Locate the cell with the specified text and output its (X, Y) center coordinate. 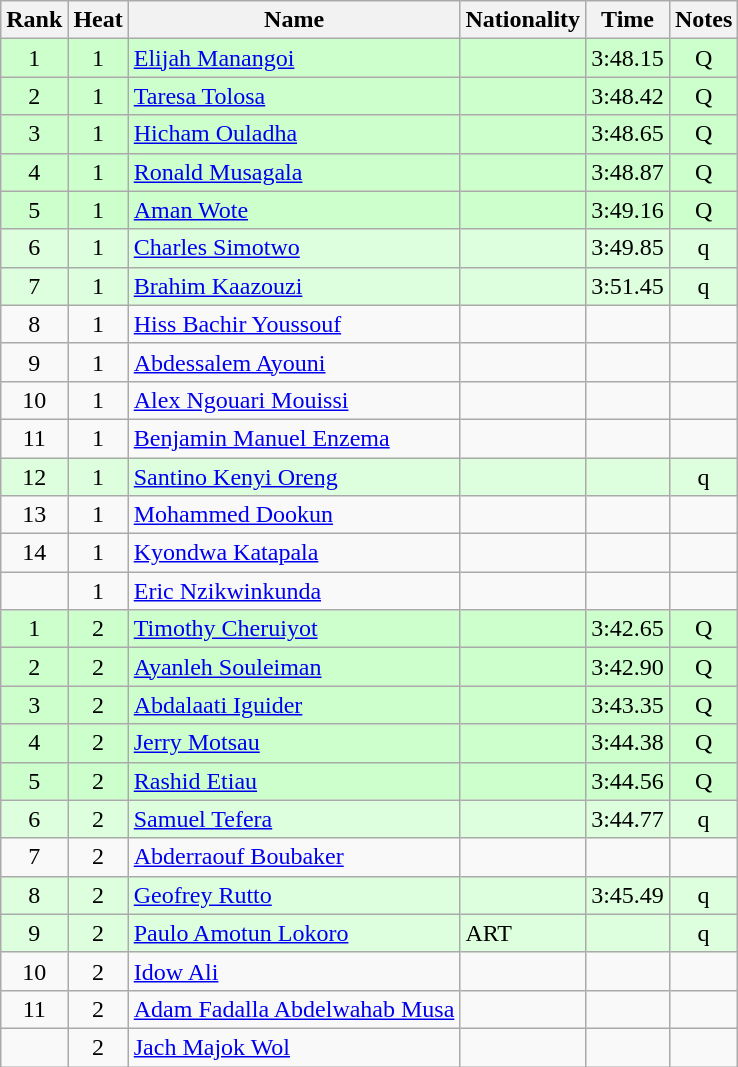
3:44.56 (628, 781)
Abdessalem Ayouni (294, 362)
3:51.45 (628, 286)
12 (34, 477)
Ronald Musagala (294, 172)
14 (34, 553)
3:48.87 (628, 172)
Paulo Amotun Lokoro (294, 933)
Abdalaati Iguider (294, 705)
Alex Ngouari Mouissi (294, 400)
Timothy Cheruiyot (294, 629)
3:42.65 (628, 629)
3:44.38 (628, 743)
Hiss Bachir Youssouf (294, 324)
Name (294, 20)
3:49.16 (628, 210)
Geofrey Rutto (294, 895)
Idow Ali (294, 971)
ART (523, 933)
13 (34, 515)
3:48.42 (628, 96)
Jerry Motsau (294, 743)
Elijah Manangoi (294, 58)
Notes (703, 20)
Mohammed Dookun (294, 515)
3:44.77 (628, 819)
Adam Fadalla Abdelwahab Musa (294, 1009)
Jach Majok Wol (294, 1047)
3:48.65 (628, 134)
3:45.49 (628, 895)
Kyondwa Katapala (294, 553)
3:49.85 (628, 248)
Brahim Kaazouzi (294, 286)
3:48.15 (628, 58)
Taresa Tolosa (294, 96)
Charles Simotwo (294, 248)
Time (628, 20)
3:42.90 (628, 667)
Eric Nzikwinkunda (294, 591)
Rashid Etiau (294, 781)
Rank (34, 20)
Santino Kenyi Oreng (294, 477)
Hicham Ouladha (294, 134)
3:43.35 (628, 705)
Abderraouf Boubaker (294, 857)
Nationality (523, 20)
Aman Wote (294, 210)
Samuel Tefera (294, 819)
Ayanleh Souleiman (294, 667)
Benjamin Manuel Enzema (294, 438)
Heat (98, 20)
